Extract the [X, Y] coordinate from the center of the cell holding the provided text.  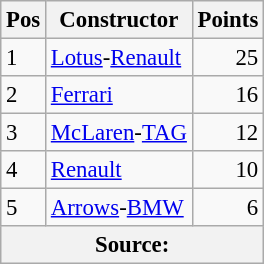
3 [24, 133]
12 [228, 133]
Lotus-Renault [120, 58]
10 [228, 170]
Renault [120, 170]
16 [228, 95]
2 [24, 95]
Source: [132, 245]
25 [228, 58]
4 [24, 170]
Points [228, 20]
5 [24, 208]
1 [24, 58]
Constructor [120, 20]
Arrows-BMW [120, 208]
6 [228, 208]
Ferrari [120, 95]
Pos [24, 20]
McLaren-TAG [120, 133]
